Pinpoint the cell where the given text exists, returning its [X, Y] midpoint coordinate. 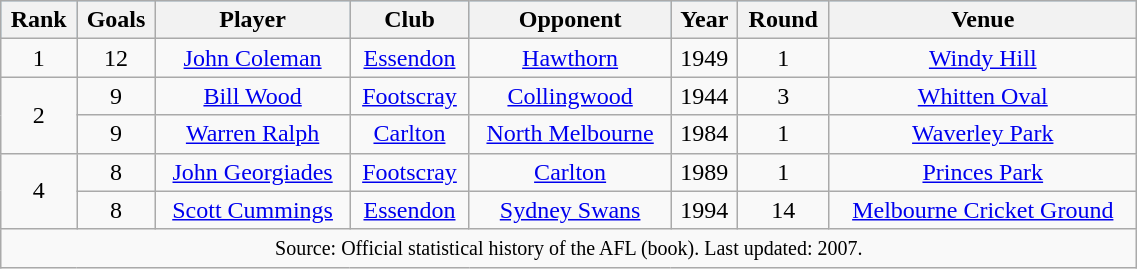
Collingwood [570, 96]
1989 [704, 172]
Sydney Swans [570, 210]
Hawthorn [570, 58]
Bill Wood [252, 96]
Warren Ralph [252, 134]
3 [784, 96]
Rank [39, 20]
Princes Park [983, 172]
14 [784, 210]
2 [39, 115]
Melbourne Cricket Ground [983, 210]
Waverley Park [983, 134]
Whitten Oval [983, 96]
Year [704, 20]
Goals [116, 20]
Player [252, 20]
Club [410, 20]
North Melbourne [570, 134]
Source: Official statistical history of the AFL (book). Last updated: 2007. [569, 248]
1984 [704, 134]
1949 [704, 58]
Windy Hill [983, 58]
Scott Cummings [252, 210]
John Coleman [252, 58]
1944 [704, 96]
John Georgiades [252, 172]
Venue [983, 20]
12 [116, 58]
1994 [704, 210]
4 [39, 191]
Round [784, 20]
Opponent [570, 20]
